Capture the cell that displays the provided text and extract its (X, Y) central coordinate. 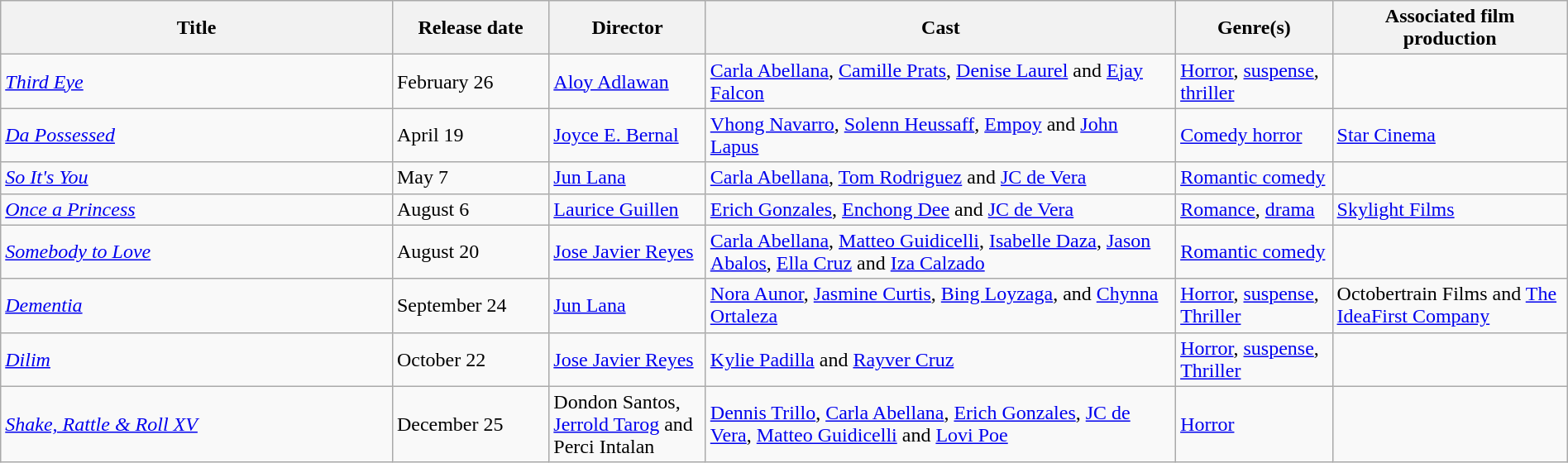
Cast (940, 28)
Dondon Santos, Jerrold Tarog and Perci Intalan (627, 424)
Vhong Navarro, Solenn Heussaff, Empoy and John Lapus (940, 136)
May 7 (470, 178)
Joyce E. Bernal (627, 136)
Nora Aunor, Jasmine Curtis, Bing Loyzaga, and Chynna Ortaleza (940, 306)
Kylie Padilla and Rayver Cruz (940, 359)
Horror (1254, 424)
Horror, suspense, thriller (1254, 81)
September 24 (470, 306)
Star Cinema (1450, 136)
Title (197, 28)
October 22 (470, 359)
August 6 (470, 209)
Dilim (197, 359)
Carla Abellana, Tom Rodriguez and JC de Vera (940, 178)
Third Eye (197, 81)
So It's You (197, 178)
Da Possessed (197, 136)
Carla Abellana, Matteo Guidicelli, Isabelle Daza, Jason Abalos, Ella Cruz and Iza Calzado (940, 251)
Genre(s) (1254, 28)
Director (627, 28)
Somebody to Love (197, 251)
Dementia (197, 306)
Skylight Films (1450, 209)
Associated film production (1450, 28)
Dennis Trillo, Carla Abellana, Erich Gonzales, JC de Vera, Matteo Guidicelli and Lovi Poe (940, 424)
Laurice Guillen (627, 209)
Once a Princess (197, 209)
Octobertrain Films and The IdeaFirst Company (1450, 306)
Shake, Rattle & Roll XV (197, 424)
Comedy horror (1254, 136)
February 26 (470, 81)
Romance, drama (1254, 209)
Carla Abellana, Camille Prats, Denise Laurel and Ejay Falcon (940, 81)
Erich Gonzales, Enchong Dee and JC de Vera (940, 209)
August 20 (470, 251)
April 19 (470, 136)
December 25 (470, 424)
Aloy Adlawan (627, 81)
Release date (470, 28)
